Scan for the cell matching the given text and deliver its [X, Y] coordinate at center. 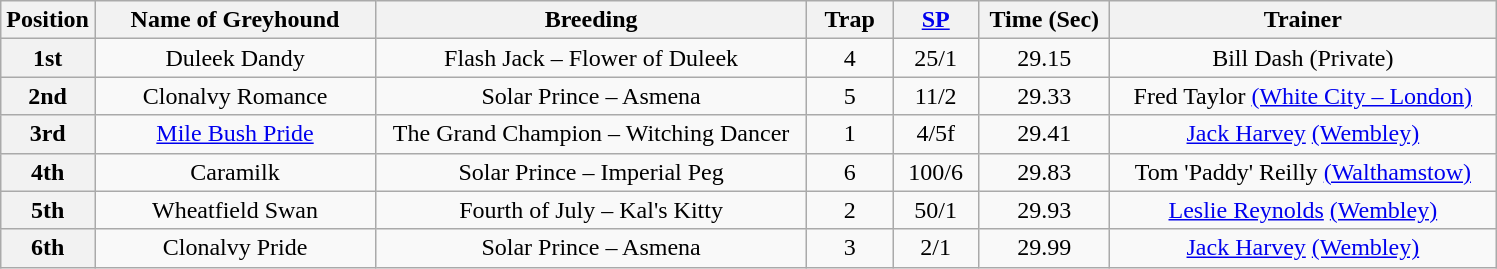
29.41 [1044, 134]
Fred Taylor (White City – London) [1303, 96]
4th [48, 172]
Name of Greyhound [234, 20]
Fourth of July – Kal's Kitty [592, 210]
4 [850, 58]
Wheatfield Swan [234, 210]
Time (Sec) [1044, 20]
5th [48, 210]
5 [850, 96]
3rd [48, 134]
29.83 [1044, 172]
3 [850, 248]
29.93 [1044, 210]
Breeding [592, 20]
Caramilk [234, 172]
Duleek Dandy [234, 58]
Trap [850, 20]
Leslie Reynolds (Wembley) [1303, 210]
100/6 [936, 172]
25/1 [936, 58]
Mile Bush Pride [234, 134]
6 [850, 172]
SP [936, 20]
29.99 [1044, 248]
Flash Jack – Flower of Duleek [592, 58]
Trainer [1303, 20]
50/1 [936, 210]
11/2 [936, 96]
Bill Dash (Private) [1303, 58]
Clonalvy Pride [234, 248]
2nd [48, 96]
Tom 'Paddy' Reilly (Walthamstow) [1303, 172]
4/5f [936, 134]
29.15 [1044, 58]
2/1 [936, 248]
6th [48, 248]
1 [850, 134]
Position [48, 20]
The Grand Champion – Witching Dancer [592, 134]
Solar Prince – Imperial Peg [592, 172]
2 [850, 210]
Clonalvy Romance [234, 96]
1st [48, 58]
29.33 [1044, 96]
